Capture the cell that displays the provided text and extract its (x, y) central coordinate. 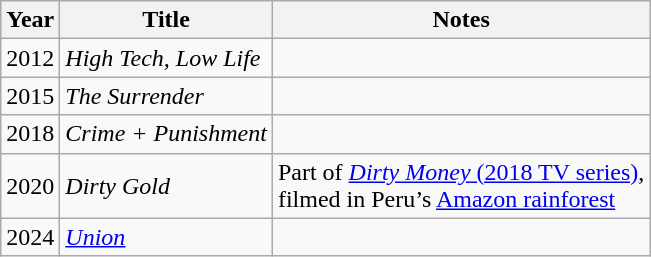
Part of Dirty Money (2018 TV series),filmed in Peru’s Amazon rainforest (460, 186)
High Tech, Low Life (166, 58)
Union (166, 237)
2024 (30, 237)
Year (30, 20)
Notes (460, 20)
Title (166, 20)
2012 (30, 58)
2015 (30, 96)
2020 (30, 186)
2018 (30, 134)
Crime + Punishment (166, 134)
Dirty Gold (166, 186)
The Surrender (166, 96)
